Detect which cell encompasses the target text, then output its [X, Y] center coordinate. 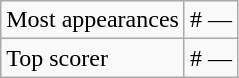
Most appearances [93, 20]
Top scorer [93, 58]
